Extract the (X, Y) coordinate from the center of the cell holding the provided text.  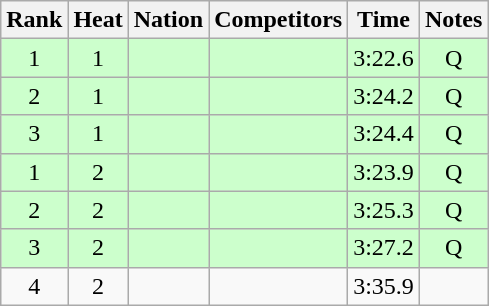
3:22.6 (384, 58)
Rank (34, 20)
Nation (168, 20)
Competitors (278, 20)
3:35.9 (384, 286)
3:24.4 (384, 134)
3:27.2 (384, 248)
3:24.2 (384, 96)
3:25.3 (384, 210)
Time (384, 20)
Notes (453, 20)
3:23.9 (384, 172)
Heat (98, 20)
4 (34, 286)
